Extract the [x, y] coordinate from the center of the cell holding the provided text.  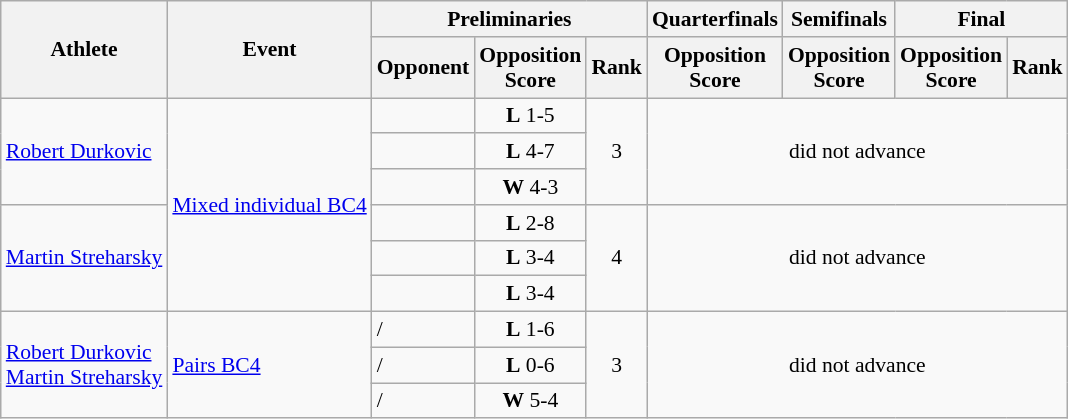
Mixed individual BC4 [269, 205]
L 4-7 [530, 152]
W 4-3 [530, 187]
Pairs BC4 [269, 366]
Robert Durkovic Martin Streharsky [84, 366]
Opponent [424, 68]
L 1-5 [530, 116]
Final [982, 19]
W 5-4 [530, 401]
Athlete [84, 50]
Event [269, 50]
L 2-8 [530, 223]
Semifinals [839, 19]
Preliminaries [510, 19]
Martin Streharsky [84, 258]
L 0-6 [530, 365]
Robert Durkovic [84, 152]
L 1-6 [530, 330]
4 [616, 258]
Quarterfinals [715, 19]
